Search for the cell housing the specified text and yield its [x, y] center coordinate. 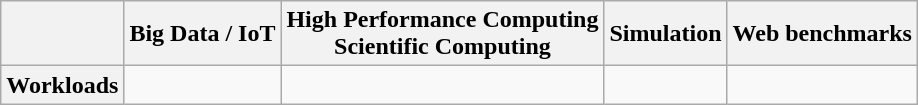
Web benchmarks [822, 34]
High Performance ComputingScientific Computing [442, 34]
Workloads [62, 85]
Big Data / IoT [202, 34]
Simulation [666, 34]
